Identify which cell holds the provided text, then report its (x, y) central coordinate. 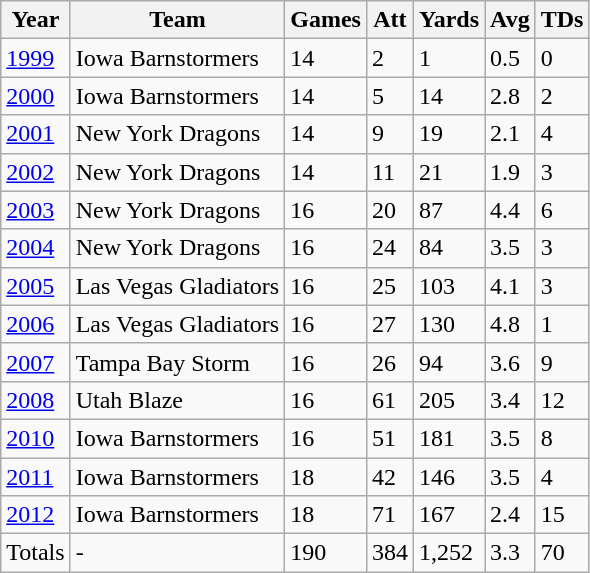
103 (448, 286)
Yards (448, 20)
2002 (36, 172)
Utah Blaze (178, 400)
25 (390, 286)
146 (448, 477)
84 (448, 248)
12 (562, 400)
71 (390, 515)
2003 (36, 210)
384 (390, 553)
1.9 (510, 172)
0.5 (510, 58)
4.8 (510, 324)
3.3 (510, 553)
61 (390, 400)
24 (390, 248)
190 (326, 553)
1999 (36, 58)
19 (448, 134)
42 (390, 477)
3.4 (510, 400)
4.4 (510, 210)
2001 (36, 134)
2010 (36, 438)
87 (448, 210)
Team (178, 20)
181 (448, 438)
2000 (36, 96)
94 (448, 362)
2007 (36, 362)
26 (390, 362)
11 (390, 172)
4.1 (510, 286)
2.4 (510, 515)
205 (448, 400)
Totals (36, 553)
2004 (36, 248)
15 (562, 515)
2008 (36, 400)
TDs (562, 20)
130 (448, 324)
2012 (36, 515)
2.8 (510, 96)
- (178, 553)
Games (326, 20)
5 (390, 96)
Avg (510, 20)
3.6 (510, 362)
167 (448, 515)
6 (562, 210)
8 (562, 438)
2.1 (510, 134)
51 (390, 438)
1,252 (448, 553)
Year (36, 20)
70 (562, 553)
27 (390, 324)
0 (562, 58)
21 (448, 172)
2011 (36, 477)
Tampa Bay Storm (178, 362)
2005 (36, 286)
Att (390, 20)
20 (390, 210)
2006 (36, 324)
